Locate the cell with the specified text and output its [x, y] center coordinate. 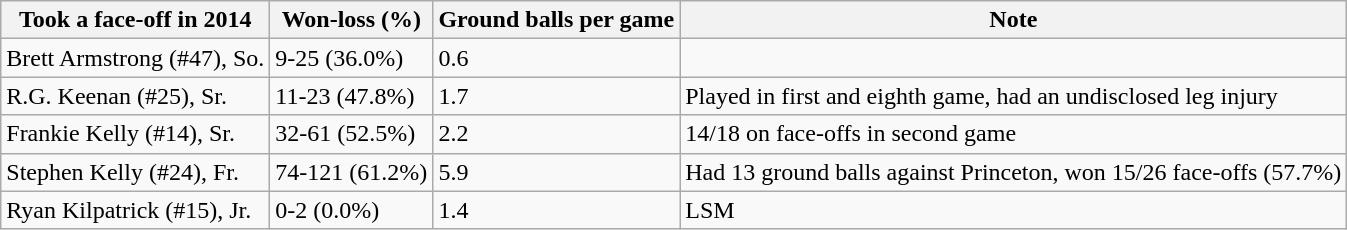
LSM [1014, 210]
5.9 [556, 172]
Brett Armstrong (#47), So. [136, 58]
Ground balls per game [556, 20]
Frankie Kelly (#14), Sr. [136, 134]
74-121 (61.2%) [352, 172]
32-61 (52.5%) [352, 134]
Ryan Kilpatrick (#15), Jr. [136, 210]
11-23 (47.8%) [352, 96]
Won-loss (%) [352, 20]
1.4 [556, 210]
Note [1014, 20]
Took a face-off in 2014 [136, 20]
Stephen Kelly (#24), Fr. [136, 172]
Had 13 ground balls against Princeton, won 15/26 face-offs (57.7%) [1014, 172]
9-25 (36.0%) [352, 58]
1.7 [556, 96]
Played in first and eighth game, had an undisclosed leg injury [1014, 96]
14/18 on face-offs in second game [1014, 134]
0.6 [556, 58]
0-2 (0.0%) [352, 210]
2.2 [556, 134]
R.G. Keenan (#25), Sr. [136, 96]
